For the text-containing cell, return its midpoint in [X, Y] coordinate format. 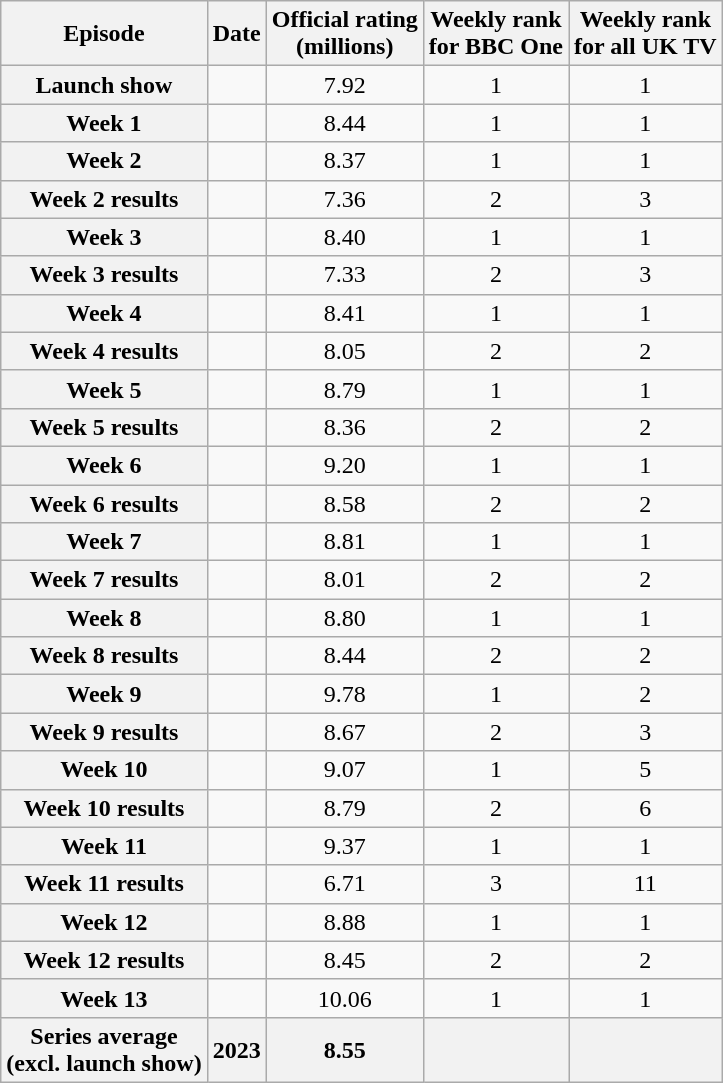
8.05 [344, 351]
Week 1 [104, 123]
Week 2 [104, 161]
Week 8 results [104, 656]
Date [236, 34]
Week 3 results [104, 275]
8.67 [344, 732]
Week 11 [104, 846]
Episode [104, 34]
8.45 [344, 960]
Week 3 [104, 237]
7.36 [344, 199]
6.71 [344, 884]
8.80 [344, 618]
8.81 [344, 542]
8.01 [344, 580]
6 [646, 808]
Week 12 [104, 922]
Week 7 results [104, 580]
2023 [236, 1050]
Week 10 [104, 770]
Week 5 [104, 389]
7.33 [344, 275]
Week 5 results [104, 427]
9.20 [344, 465]
8.88 [344, 922]
Week 4 results [104, 351]
Week 9 [104, 694]
Weekly rankfor all UK TV [646, 34]
5 [646, 770]
8.36 [344, 427]
Official rating(millions) [344, 34]
8.55 [344, 1050]
Series average(excl. launch show) [104, 1050]
8.58 [344, 503]
Launch show [104, 85]
Week 12 results [104, 960]
8.37 [344, 161]
10.06 [344, 998]
Week 8 [104, 618]
Week 6 [104, 465]
Week 2 results [104, 199]
Week 9 results [104, 732]
7.92 [344, 85]
9.37 [344, 846]
Week 6 results [104, 503]
9.07 [344, 770]
9.78 [344, 694]
8.41 [344, 313]
Weekly rankfor BBC One [496, 34]
11 [646, 884]
Week 7 [104, 542]
Week 4 [104, 313]
8.40 [344, 237]
Week 11 results [104, 884]
Week 13 [104, 998]
Week 10 results [104, 808]
